Output the (X, Y) coordinate of the center of the cell containing the given text.  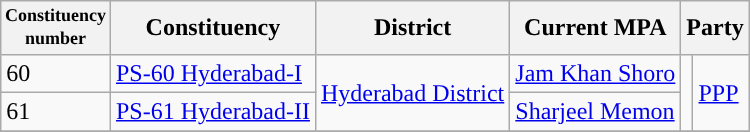
Party (715, 28)
Hyderabad District (412, 92)
Current MPA (596, 28)
Constituency (212, 28)
60 (56, 73)
Sharjeel Memon (596, 111)
District (412, 28)
61 (56, 111)
PS-61 Hyderabad-II (212, 111)
PPP (721, 92)
PS-60 Hyderabad-I (212, 73)
Constituency number (56, 28)
Jam Khan Shoro (596, 73)
